Locate the cell with the specified text and output its (x, y) center coordinate. 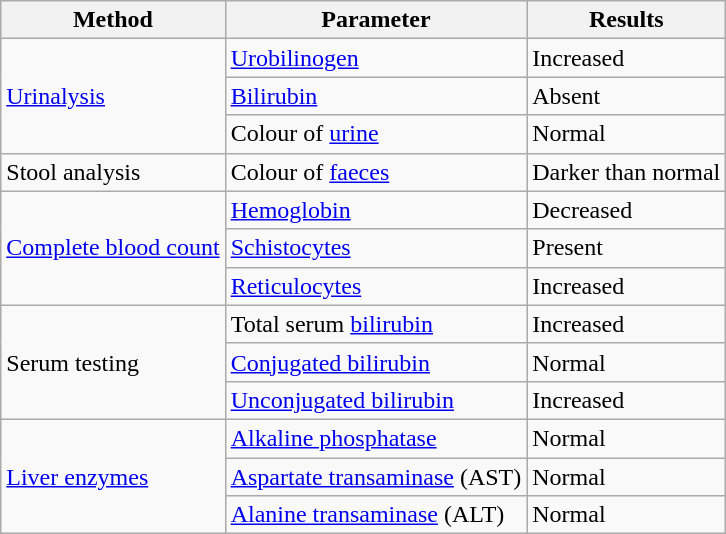
Liver enzymes (113, 476)
Total serum bilirubin (376, 324)
Stool analysis (113, 172)
Method (113, 20)
Reticulocytes (376, 286)
Alkaline phosphatase (376, 438)
Serum testing (113, 362)
Colour of urine (376, 134)
Colour of faeces (376, 172)
Hemoglobin (376, 210)
Bilirubin (376, 96)
Darker than normal (626, 172)
Parameter (376, 20)
Conjugated bilirubin (376, 362)
Urobilinogen (376, 58)
Absent (626, 96)
Decreased (626, 210)
Unconjugated bilirubin (376, 400)
Complete blood count (113, 248)
Results (626, 20)
Aspartate transaminase (AST) (376, 477)
Schistocytes (376, 248)
Present (626, 248)
Alanine transaminase (ALT) (376, 515)
Urinalysis (113, 96)
